From the cell containing the given text, extract its center point as (X, Y) coordinate. 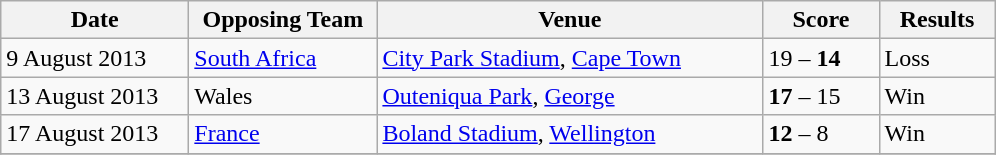
South Africa (283, 58)
France (283, 134)
Wales (283, 96)
Score (821, 20)
12 – 8 (821, 134)
Venue (570, 20)
Loss (937, 58)
Date (95, 20)
17 – 15 (821, 96)
17 August 2013 (95, 134)
Opposing Team (283, 20)
19 – 14 (821, 58)
Results (937, 20)
Outeniqua Park, George (570, 96)
9 August 2013 (95, 58)
Boland Stadium, Wellington (570, 134)
13 August 2013 (95, 96)
City Park Stadium, Cape Town (570, 58)
